From the cell containing the given text, extract its center point as [X, Y] coordinate. 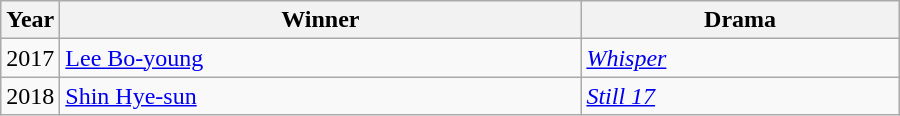
Whisper [740, 58]
2017 [30, 58]
Year [30, 20]
Winner [320, 20]
Lee Bo-young [320, 58]
Shin Hye-sun [320, 96]
Still 17 [740, 96]
Drama [740, 20]
2018 [30, 96]
